Find where the given text appears and provide that cell's center as (x, y) coordinate. 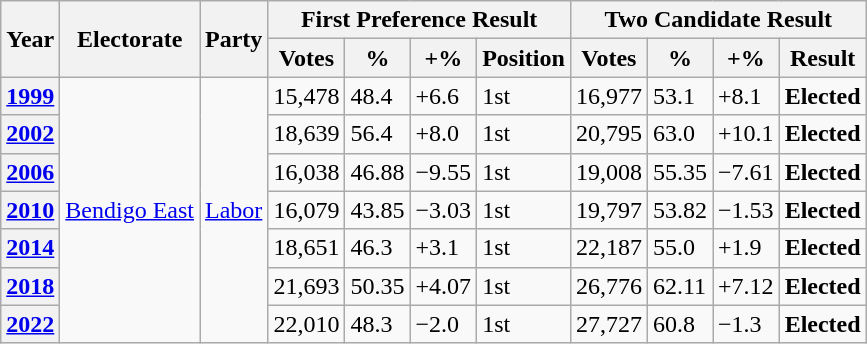
60.8 (680, 324)
48.3 (378, 324)
19,008 (608, 172)
43.85 (378, 210)
16,038 (306, 172)
22,187 (608, 248)
Party (234, 39)
+8.0 (444, 134)
62.11 (680, 286)
2018 (30, 286)
2006 (30, 172)
−1.53 (746, 210)
First Preference Result (419, 20)
Electorate (130, 39)
2002 (30, 134)
16,079 (306, 210)
Year (30, 39)
53.1 (680, 96)
−3.03 (444, 210)
22,010 (306, 324)
19,797 (608, 210)
21,693 (306, 286)
56.4 (378, 134)
50.35 (378, 286)
1999 (30, 96)
20,795 (608, 134)
+8.1 (746, 96)
63.0 (680, 134)
+4.07 (444, 286)
Position (524, 58)
Two Candidate Result (718, 20)
18,651 (306, 248)
2022 (30, 324)
18,639 (306, 134)
Labor (234, 210)
+1.9 (746, 248)
−2.0 (444, 324)
+10.1 (746, 134)
26,776 (608, 286)
16,977 (608, 96)
55.0 (680, 248)
+6.6 (444, 96)
27,727 (608, 324)
53.82 (680, 210)
46.88 (378, 172)
48.4 (378, 96)
15,478 (306, 96)
Bendigo East (130, 210)
+7.12 (746, 286)
55.35 (680, 172)
Result (822, 58)
2014 (30, 248)
−7.61 (746, 172)
+3.1 (444, 248)
46.3 (378, 248)
2010 (30, 210)
−1.3 (746, 324)
−9.55 (444, 172)
